Output the (x, y) coordinate of the center of the cell containing the given text.  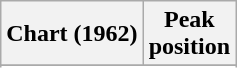
Chart (1962) (72, 34)
Peak position (189, 34)
